Locate the cell with the specified text and output its [X, Y] center coordinate. 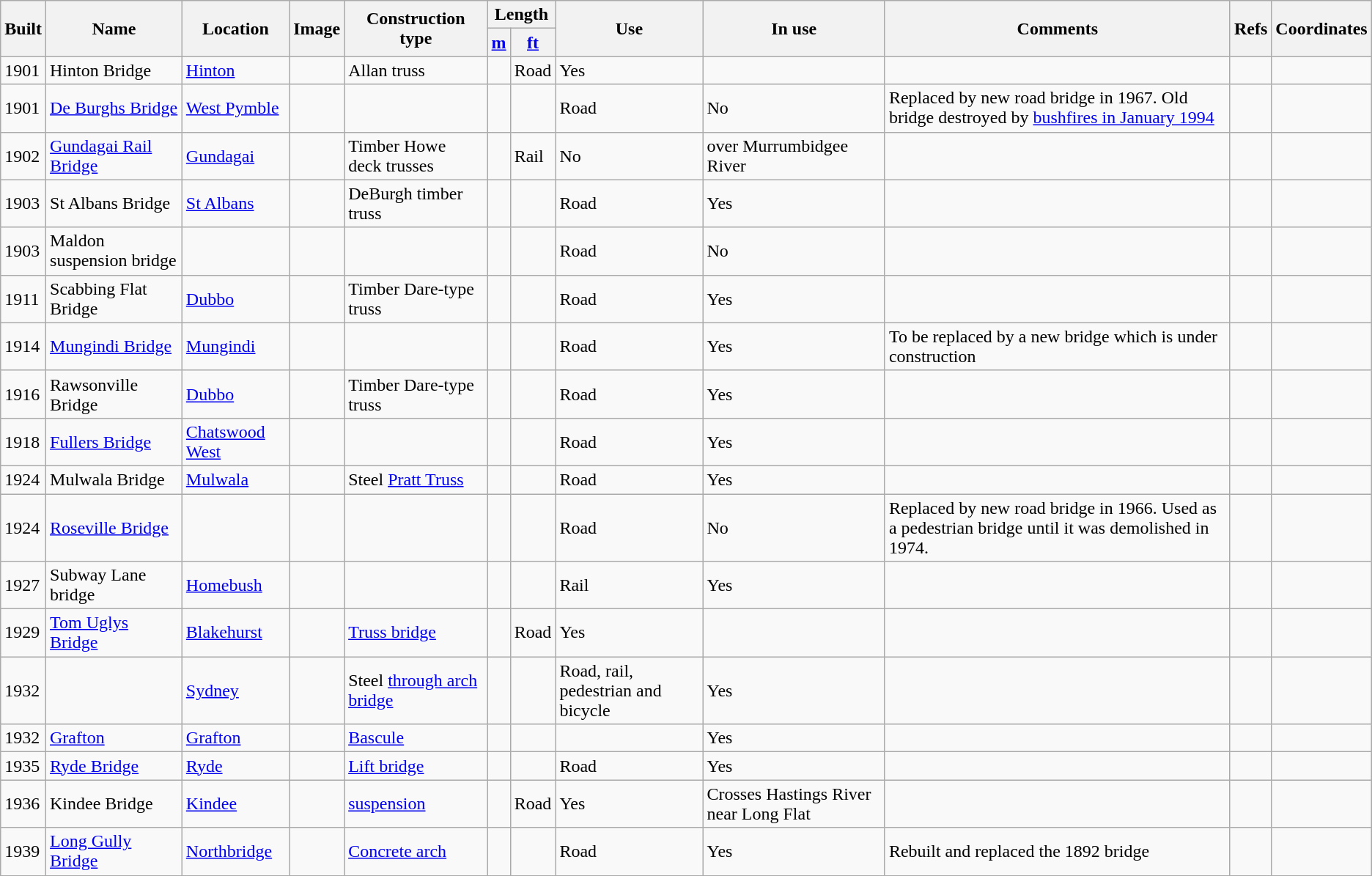
Tom Uglys Bridge [114, 633]
Fullers Bridge [114, 441]
Sydney [235, 691]
De Burghs Bridge [114, 108]
West Pymble [235, 108]
1929 [23, 633]
1935 [23, 766]
Hinton [235, 70]
Construction type [416, 29]
Scabbing Flat Bridge [114, 299]
Use [629, 29]
Subway Lane bridge [114, 585]
over Murrumbidgee River [794, 155]
Kindee Bridge [114, 803]
Northbridge [235, 852]
Ryde [235, 766]
Coordinates [1321, 29]
Comments [1057, 29]
Rawsonville Bridge [114, 394]
1927 [23, 585]
St Albans [235, 204]
Blakehurst [235, 633]
1902 [23, 155]
Image [317, 29]
Rebuilt and replaced the 1892 bridge [1057, 852]
Replaced by new road bridge in 1967. Old bridge destroyed by bushfires in January 1994 [1057, 108]
1914 [23, 346]
Chatswood West [235, 441]
Lift bridge [416, 766]
1911 [23, 299]
In use [794, 29]
Gundagai [235, 155]
Refs [1250, 29]
1936 [23, 803]
Maldon suspension bridge [114, 251]
Length [522, 15]
ft [533, 43]
Allan truss [416, 70]
Roseville Bridge [114, 528]
1939 [23, 852]
To be replaced by a new bridge which is under construction [1057, 346]
Replaced by new road bridge in 1966. Used as a pedestrian bridge until it was demolished in 1974. [1057, 528]
Road, rail, pedestrian and bicycle [629, 691]
Truss bridge [416, 633]
Steel through arch bridge [416, 691]
Kindee [235, 803]
Mungindi [235, 346]
m [498, 43]
Bascule [416, 738]
Mungindi Bridge [114, 346]
Gundagai Rail Bridge [114, 155]
Long Gully Bridge [114, 852]
1916 [23, 394]
Homebush [235, 585]
Ryde Bridge [114, 766]
St Albans Bridge [114, 204]
Timber Howe deck trusses [416, 155]
suspension [416, 803]
Mulwala [235, 479]
Hinton Bridge [114, 70]
Built [23, 29]
1918 [23, 441]
Steel Pratt Truss [416, 479]
Name [114, 29]
Concrete arch [416, 852]
DeBurgh timber truss [416, 204]
Crosses Hastings River near Long Flat [794, 803]
Mulwala Bridge [114, 479]
Location [235, 29]
